Locate the cell with the specified text and output its (X, Y) center coordinate. 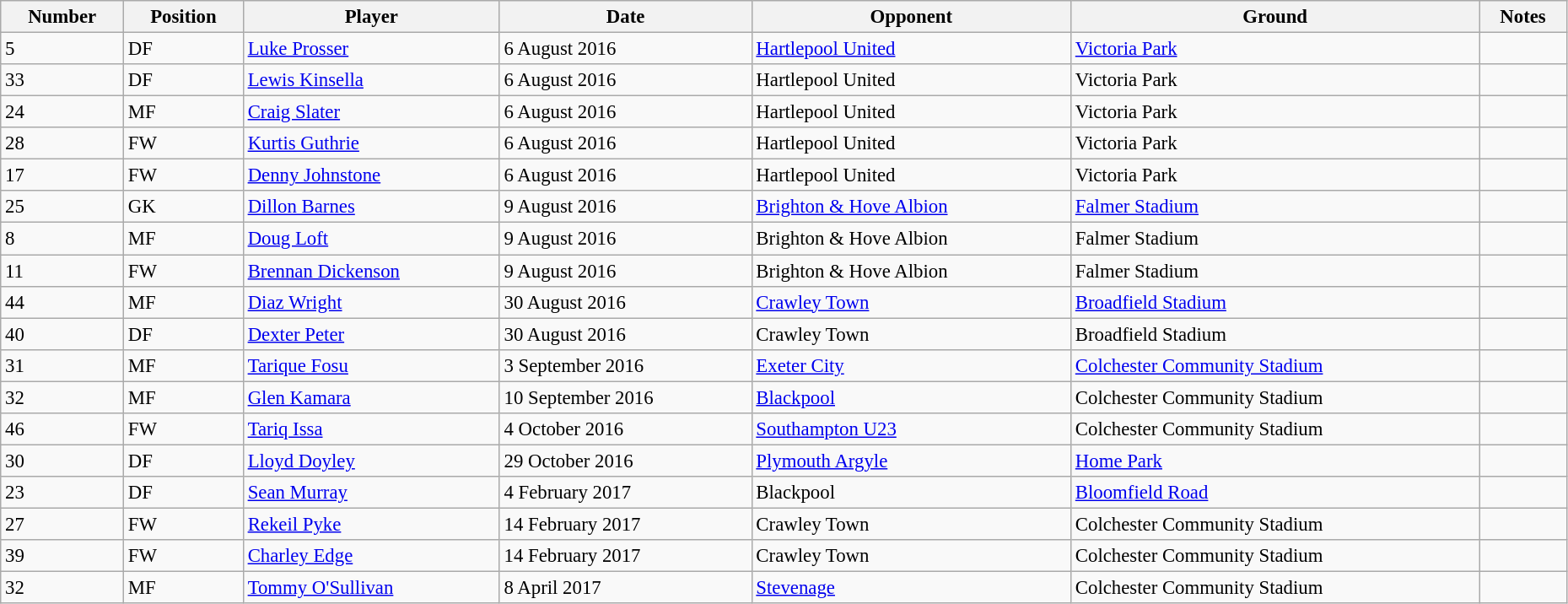
Dillon Barnes (371, 207)
Number (62, 17)
33 (62, 80)
28 (62, 143)
27 (62, 524)
Stevenage (911, 588)
Notes (1523, 17)
Denny Johnstone (371, 175)
29 October 2016 (626, 461)
Ground (1275, 17)
4 October 2016 (626, 429)
Position (184, 17)
Luke Prosser (371, 49)
5 (62, 49)
11 (62, 271)
Southampton U23 (911, 429)
Bloomfield Road (1275, 493)
17 (62, 175)
Tommy O'Sullivan (371, 588)
Player (371, 17)
Dexter Peter (371, 334)
Rekeil Pyke (371, 524)
8 (62, 239)
24 (62, 112)
8 April 2017 (626, 588)
4 February 2017 (626, 493)
23 (62, 493)
Date (626, 17)
Tariq Issa (371, 429)
3 September 2016 (626, 365)
44 (62, 302)
40 (62, 334)
GK (184, 207)
Lewis Kinsella (371, 80)
Plymouth Argyle (911, 461)
30 (62, 461)
Diaz Wright (371, 302)
Sean Murray (371, 493)
25 (62, 207)
46 (62, 429)
Tarique Fosu (371, 365)
31 (62, 365)
39 (62, 556)
Charley Edge (371, 556)
Lloyd Doyley (371, 461)
Opponent (911, 17)
Brennan Dickenson (371, 271)
Doug Loft (371, 239)
Home Park (1275, 461)
Kurtis Guthrie (371, 143)
Exeter City (911, 365)
Craig Slater (371, 112)
10 September 2016 (626, 397)
Glen Kamara (371, 397)
